Pinpoint the cell where the given text exists, returning its (x, y) midpoint coordinate. 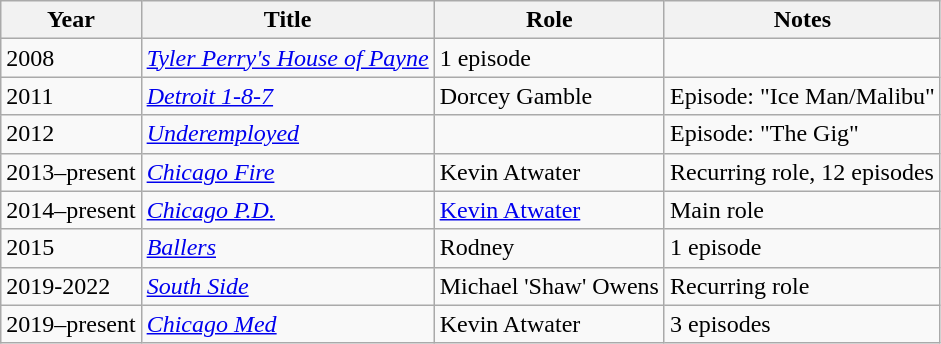
2019-2022 (71, 286)
2012 (71, 134)
Chicago Fire (288, 172)
Year (71, 20)
2019–present (71, 324)
3 episodes (802, 324)
2014–present (71, 210)
Notes (802, 20)
2015 (71, 248)
Tyler Perry's House of Payne (288, 58)
Rodney (549, 248)
2011 (71, 96)
Title (288, 20)
2013–present (71, 172)
Detroit 1-8-7 (288, 96)
Episode: "Ice Man/Malibu" (802, 96)
Dorcey Gamble (549, 96)
Chicago P.D. (288, 210)
Ballers (288, 248)
Michael 'Shaw' Owens (549, 286)
Chicago Med (288, 324)
Episode: "The Gig" (802, 134)
South Side (288, 286)
2008 (71, 58)
Role (549, 20)
Underemployed (288, 134)
Recurring role, 12 episodes (802, 172)
Main role (802, 210)
Recurring role (802, 286)
